Pinpoint the cell where the given text exists, returning its [x, y] midpoint coordinate. 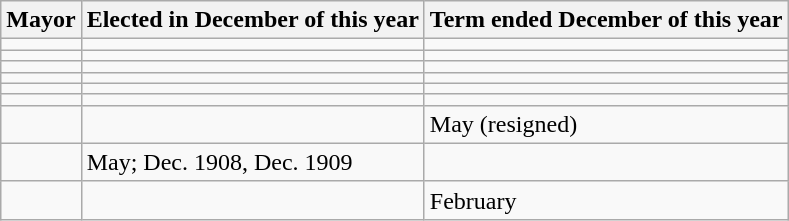
Elected in December of this year [252, 20]
Term ended December of this year [606, 20]
May; Dec. 1908, Dec. 1909 [252, 162]
May (resigned) [606, 124]
February [606, 200]
Mayor [41, 20]
